Pinpoint the cell where the given text exists, returning its [x, y] midpoint coordinate. 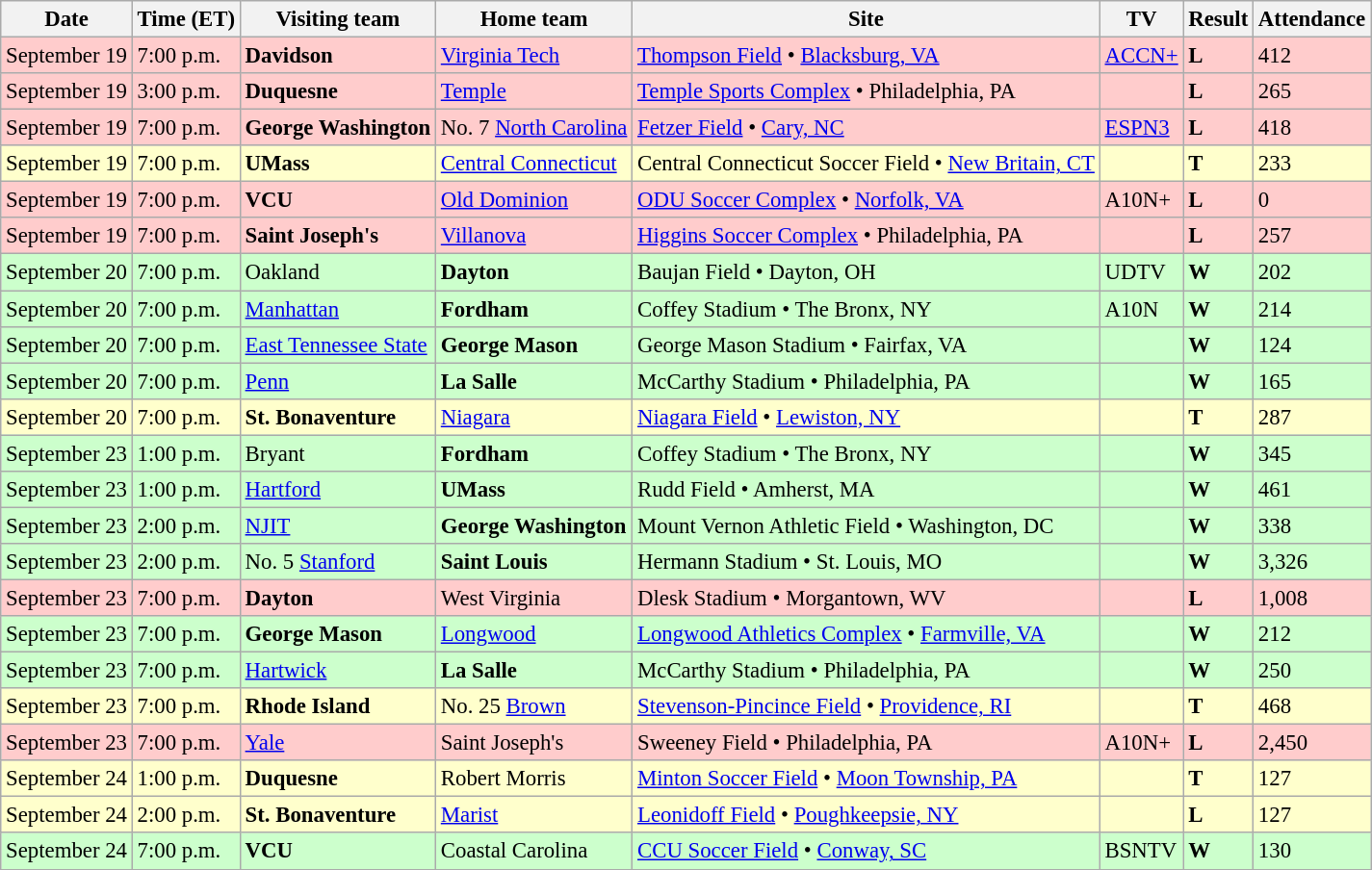
Marist [534, 815]
Central Connecticut [534, 164]
418 [1312, 128]
Visiting team [337, 19]
Leonidoff Field • Poughkeepsie, NY [867, 815]
265 [1312, 91]
Old Dominion [534, 200]
Time (ET) [186, 19]
345 [1312, 453]
Date [66, 19]
Home team [534, 19]
Hartford [337, 490]
468 [1312, 706]
Oakland [337, 272]
ACCN+ [1142, 56]
Baujan Field • Dayton, OH [867, 272]
Rhode Island [337, 706]
No. 7 North Carolina [534, 128]
Mount Vernon Athletic Field • Washington, DC [867, 525]
Penn [337, 381]
ODU Soccer Complex • Norfolk, VA [867, 200]
Davidson [337, 56]
233 [1312, 164]
3,326 [1312, 562]
No. 5 Stanford [337, 562]
165 [1312, 381]
212 [1312, 634]
Fetzer Field • Cary, NC [867, 128]
Villanova [534, 236]
0 [1312, 200]
Coastal Carolina [534, 852]
214 [1312, 309]
Longwood [534, 634]
Central Connecticut Soccer Field • New Britain, CT [867, 164]
Niagara [534, 417]
287 [1312, 417]
Hartwick [337, 671]
Sweeney Field • Philadelphia, PA [867, 743]
Temple Sports Complex • Philadelphia, PA [867, 91]
461 [1312, 490]
NJIT [337, 525]
East Tennessee State [337, 345]
2,450 [1312, 743]
3:00 p.m. [186, 91]
Site [867, 19]
Attendance [1312, 19]
UDTV [1142, 272]
ESPN3 [1142, 128]
Yale [337, 743]
BSNTV [1142, 852]
Rudd Field • Amherst, MA [867, 490]
West Virginia [534, 598]
Niagara Field • Lewiston, NY [867, 417]
257 [1312, 236]
Result [1219, 19]
CCU Soccer Field • Conway, SC [867, 852]
202 [1312, 272]
130 [1312, 852]
Bryant [337, 453]
Minton Soccer Field • Moon Township, PA [867, 779]
Robert Morris [534, 779]
Temple [534, 91]
Higgins Soccer Complex • Philadelphia, PA [867, 236]
1,008 [1312, 598]
124 [1312, 345]
338 [1312, 525]
Saint Louis [534, 562]
Virginia Tech [534, 56]
A10N [1142, 309]
Longwood Athletics Complex • Farmville, VA [867, 634]
TV [1142, 19]
250 [1312, 671]
Thompson Field • Blacksburg, VA [867, 56]
George Mason Stadium • Fairfax, VA [867, 345]
Manhattan [337, 309]
No. 25 Brown [534, 706]
Dlesk Stadium • Morgantown, WV [867, 598]
Stevenson-Pincince Field • Providence, RI [867, 706]
Hermann Stadium • St. Louis, MO [867, 562]
412 [1312, 56]
